Output the (X, Y) coordinate of the center of the cell containing the given text.  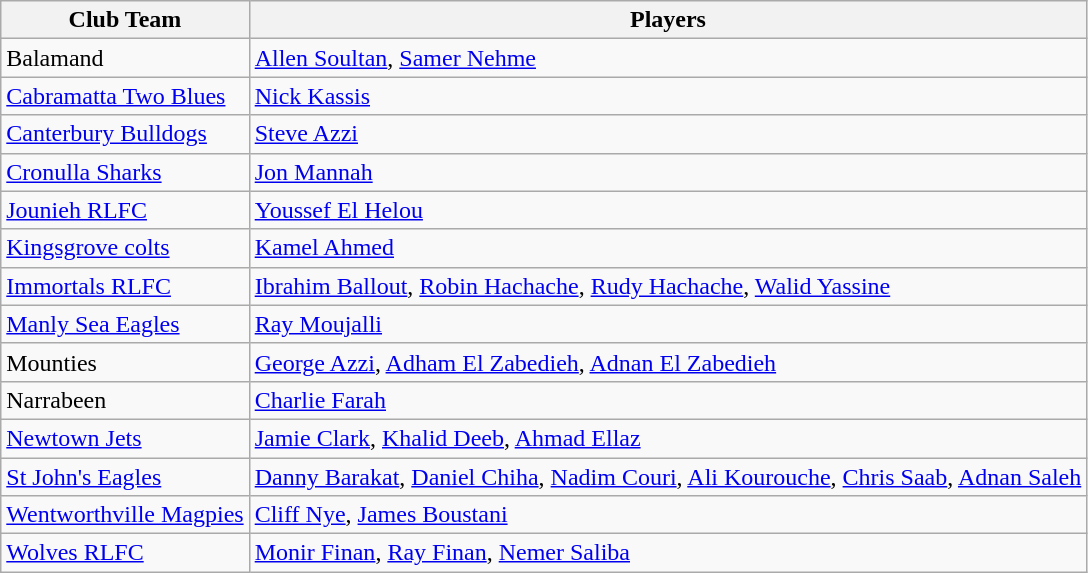
Ibrahim Ballout, Robin Hachache, Rudy Hachache, Walid Yassine (668, 286)
Wolves RLFC (125, 553)
St John's Eagles (125, 477)
Monir Finan, Ray Finan, Nemer Saliba (668, 553)
Balamand (125, 58)
Kamel Ahmed (668, 248)
Cliff Nye, James Boustani (668, 515)
Wentworthville Magpies (125, 515)
Ray Moujalli (668, 324)
Charlie Farah (668, 400)
Cronulla Sharks (125, 172)
Mounties (125, 362)
Danny Barakat, Daniel Chiha, Nadim Couri, Ali Kourouche, Chris Saab, Adnan Saleh (668, 477)
Allen Soultan, Samer Nehme (668, 58)
Nick Kassis (668, 96)
Cabramatta Two Blues (125, 96)
Players (668, 20)
Youssef El Helou (668, 210)
Newtown Jets (125, 438)
Immortals RLFC (125, 286)
Manly Sea Eagles (125, 324)
Narrabeen (125, 400)
Steve Azzi (668, 134)
Kingsgrove colts (125, 248)
Canterbury Bulldogs (125, 134)
Jamie Clark, Khalid Deeb, Ahmad Ellaz (668, 438)
George Azzi, Adham El Zabedieh, Adnan El Zabedieh (668, 362)
Jounieh RLFC (125, 210)
Jon Mannah (668, 172)
Club Team (125, 20)
